Determine the (x, y) coordinate at the center of the cell enclosing the given text.  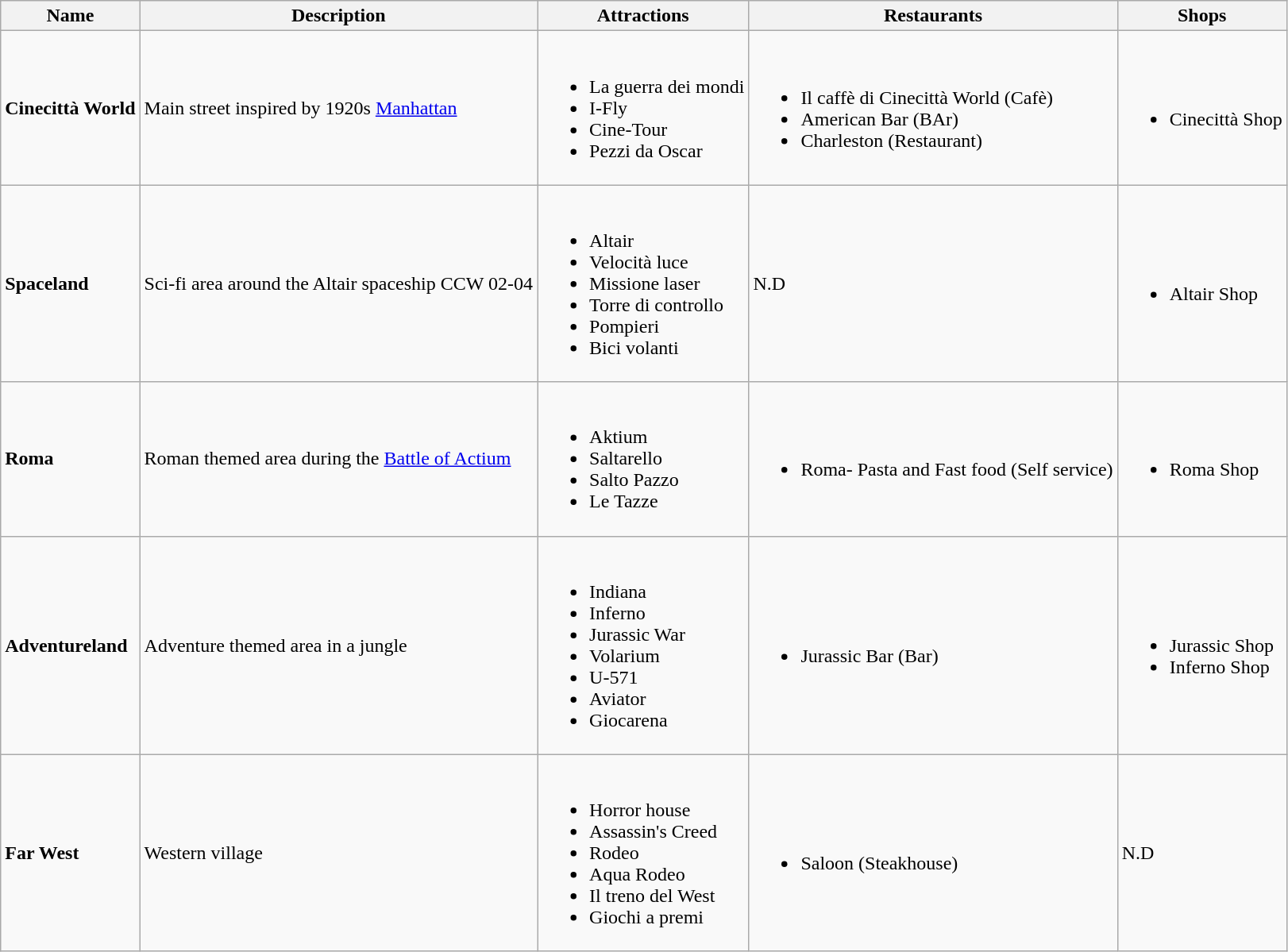
Roma- Pasta and Fast food (Self service) (933, 459)
Far West (70, 853)
Adventure themed area in a jungle (338, 645)
Il caffè di Cinecittà World (Cafè)American Bar (BAr)Charleston (Restaurant) (933, 108)
Western village (338, 853)
Main street inspired by 1920s Manhattan (338, 108)
Cinecittà Shop (1202, 108)
Saloon (Steakhouse) (933, 853)
Sci-fi area around the Altair spaceship CCW 02-04 (338, 283)
Description (338, 16)
Roma (70, 459)
IndianaInfernoJurassic WarVolariumU-571AviatorGiocarena (643, 645)
Name (70, 16)
Cinecittà World (70, 108)
AltairVelocità luceMissione laserTorre di controlloPompieriBici volanti (643, 283)
Jurassic ShopInferno Shop (1202, 645)
AktiumSaltarelloSalto PazzoLe Tazze (643, 459)
La guerra dei mondiI-FlyCine-TourPezzi da Oscar (643, 108)
Roman themed area during the Battle of Actium (338, 459)
Attractions (643, 16)
Roma Shop (1202, 459)
Restaurants (933, 16)
Horror houseAssassin's CreedRodeoAqua RodeoIl treno del WestGiochi a premi (643, 853)
Jurassic Bar (Bar) (933, 645)
Shops (1202, 16)
Spaceland (70, 283)
Adventureland (70, 645)
Altair Shop (1202, 283)
